Find where the given text appears and provide that cell's center as (X, Y) coordinate. 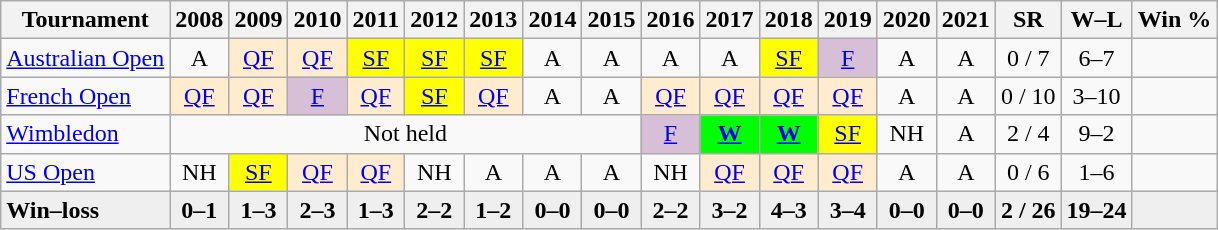
1–6 (1096, 172)
2 / 4 (1028, 134)
US Open (86, 172)
2–3 (318, 210)
2017 (730, 20)
3–4 (848, 210)
Tournament (86, 20)
2021 (966, 20)
0 / 6 (1028, 172)
9–2 (1096, 134)
4–3 (788, 210)
0 / 10 (1028, 96)
Australian Open (86, 58)
French Open (86, 96)
2012 (434, 20)
2018 (788, 20)
SR (1028, 20)
3–10 (1096, 96)
19–24 (1096, 210)
2016 (670, 20)
Not held (406, 134)
2014 (552, 20)
2008 (200, 20)
2019 (848, 20)
0 / 7 (1028, 58)
2020 (906, 20)
Win % (1174, 20)
2009 (258, 20)
0–1 (200, 210)
1–2 (494, 210)
2015 (612, 20)
W–L (1096, 20)
2013 (494, 20)
3–2 (730, 210)
Wimbledon (86, 134)
Win–loss (86, 210)
2011 (376, 20)
2010 (318, 20)
2 / 26 (1028, 210)
6–7 (1096, 58)
